Scan for the cell matching the given text and deliver its (X, Y) coordinate at center. 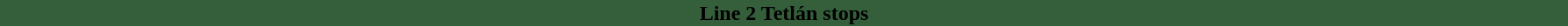
Line 2 Tetlán stops (784, 13)
